Search for the cell housing the specified text and yield its [X, Y] center coordinate. 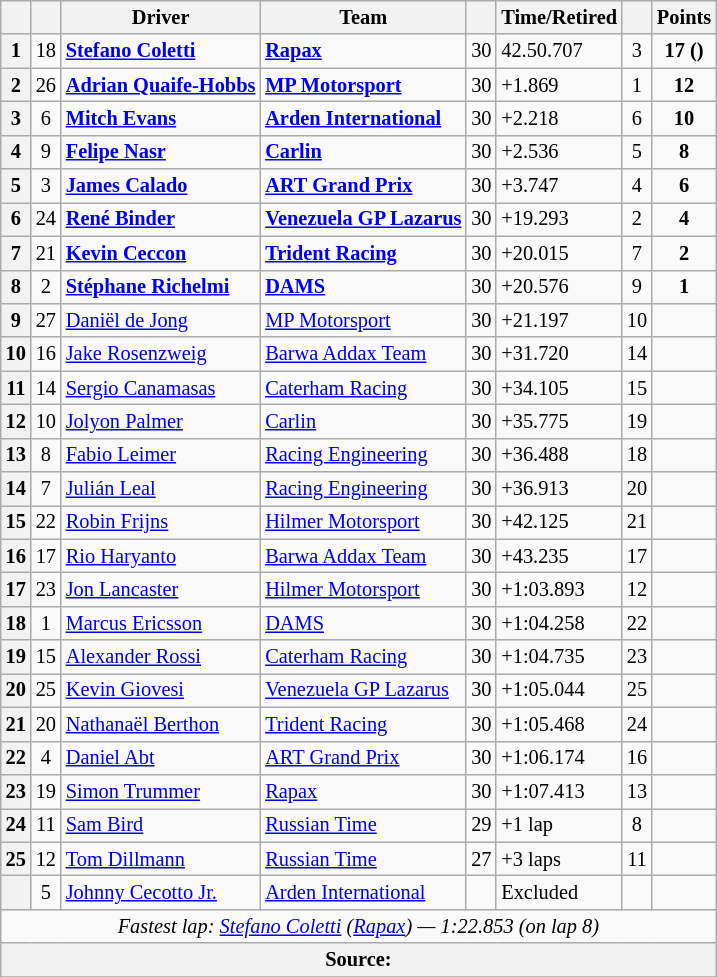
Jon Lancaster [160, 589]
42.50.707 [559, 51]
+2.536 [559, 152]
Source: [358, 960]
Stéphane Richelmi [160, 287]
Jake Rosenzweig [160, 354]
Simon Trummer [160, 791]
René Binder [160, 219]
+42.125 [559, 522]
+36.913 [559, 489]
+1:03.893 [559, 589]
Sergio Canamasas [160, 388]
Stefano Coletti [160, 51]
+1 lap [559, 825]
+3.747 [559, 186]
Fabio Leimer [160, 455]
Daniël de Jong [160, 320]
+2.218 [559, 118]
+1:05.044 [559, 690]
26 [46, 85]
+1:04.735 [559, 657]
+36.488 [559, 455]
+34.105 [559, 388]
Driver [160, 17]
Fastest lap: Stefano Coletti (Rapax) — 1:22.853 (on lap 8) [358, 926]
Jolyon Palmer [160, 421]
Daniel Abt [160, 758]
Mitch Evans [160, 118]
+31.720 [559, 354]
Robin Frijns [160, 522]
Kevin Giovesi [160, 690]
+21.197 [559, 320]
Time/Retired [559, 17]
Nathanaël Berthon [160, 724]
Johnny Cecotto Jr. [160, 892]
Tom Dillmann [160, 859]
+20.015 [559, 253]
Julián Leal [160, 489]
+20.576 [559, 287]
+1:04.258 [559, 623]
Rio Haryanto [160, 556]
+43.235 [559, 556]
+35.775 [559, 421]
Points [684, 17]
29 [481, 825]
17 () [684, 51]
Kevin Ceccon [160, 253]
Team [363, 17]
+19.293 [559, 219]
Alexander Rossi [160, 657]
Sam Bird [160, 825]
+1:06.174 [559, 758]
Excluded [559, 892]
Marcus Ericsson [160, 623]
+3 laps [559, 859]
+1:05.468 [559, 724]
+1.869 [559, 85]
Felipe Nasr [160, 152]
Adrian Quaife-Hobbs [160, 85]
+1:07.413 [559, 791]
James Calado [160, 186]
